Output the [x, y] coordinate of the center of the cell containing the given text.  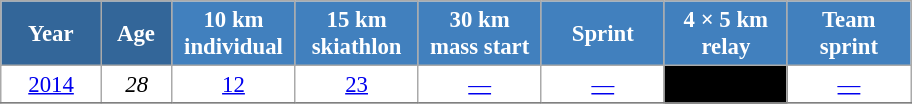
Sprint [602, 34]
2014 [52, 85]
23 [356, 85]
12 [234, 85]
30 km mass start [480, 34]
Team sprint [848, 34]
15 km skiathlon [356, 34]
Year [52, 34]
4 × 5 km relay [726, 34]
10 km individual [234, 34]
Age [136, 34]
28 [136, 85]
